Extract the (X, Y) coordinate from the center of the cell holding the provided text.  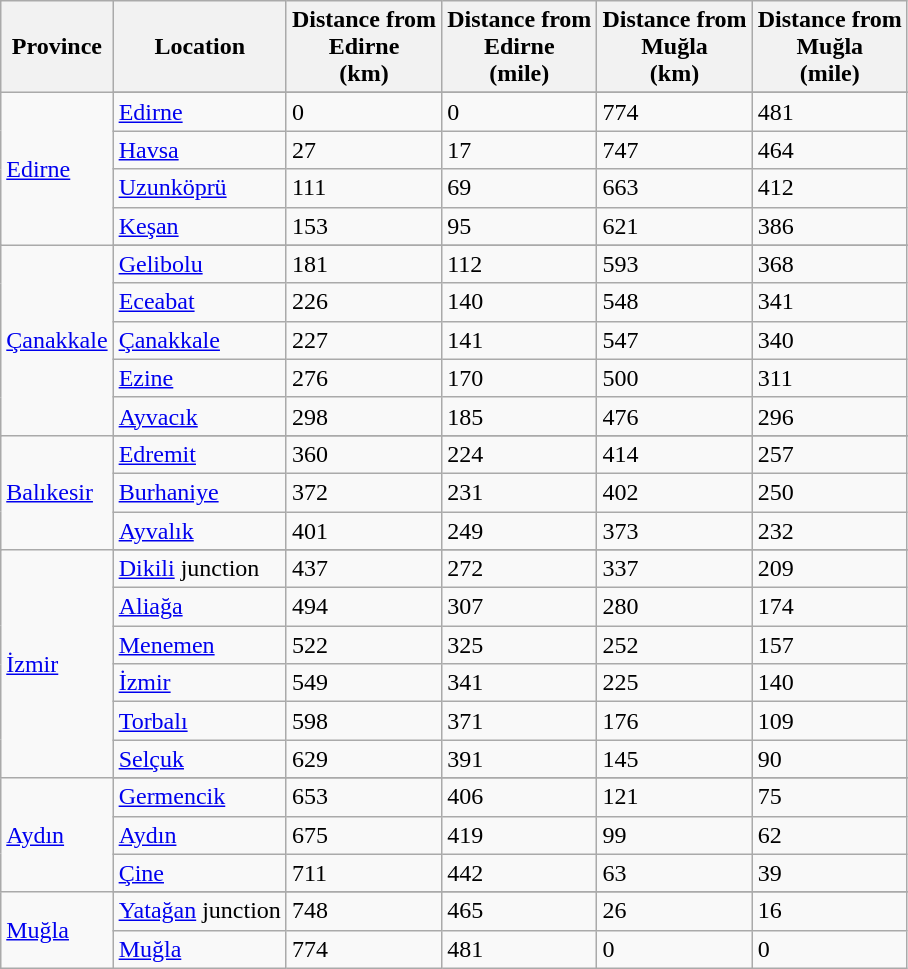
419 (520, 835)
17 (520, 150)
Torbalı (200, 721)
Uzunköprü (200, 188)
Distance from Edirne (mile) (520, 47)
Balıkesir (57, 492)
Distance from Muğla (mile) (830, 47)
153 (364, 226)
99 (674, 835)
Yatağan junction (200, 911)
Selçuk (200, 759)
252 (674, 645)
181 (364, 264)
145 (674, 759)
412 (830, 188)
598 (364, 721)
340 (830, 340)
226 (364, 302)
401 (364, 531)
442 (520, 873)
711 (364, 873)
280 (674, 607)
249 (520, 531)
748 (364, 911)
232 (830, 531)
Gelibolu (200, 264)
27 (364, 150)
Eceabat (200, 302)
231 (520, 492)
111 (364, 188)
311 (830, 378)
69 (520, 188)
Ayvacık (200, 416)
621 (674, 226)
371 (520, 721)
Menemen (200, 645)
Ayvalık (200, 531)
653 (364, 797)
62 (830, 835)
Havsa (200, 150)
747 (674, 150)
373 (674, 531)
Distance from Edirne (km) (364, 47)
272 (520, 569)
Dikili junction (200, 569)
548 (674, 302)
406 (520, 797)
224 (520, 454)
372 (364, 492)
227 (364, 340)
386 (830, 226)
16 (830, 911)
296 (830, 416)
476 (674, 416)
629 (364, 759)
185 (520, 416)
109 (830, 721)
Aliağa (200, 607)
26 (674, 911)
176 (674, 721)
547 (674, 340)
391 (520, 759)
337 (674, 569)
39 (830, 873)
209 (830, 569)
157 (830, 645)
402 (674, 492)
112 (520, 264)
593 (674, 264)
307 (520, 607)
Ezine (200, 378)
549 (364, 683)
225 (674, 683)
250 (830, 492)
170 (520, 378)
500 (674, 378)
141 (520, 340)
Edremit (200, 454)
174 (830, 607)
Çine (200, 873)
368 (830, 264)
414 (674, 454)
663 (674, 188)
75 (830, 797)
Location (200, 47)
276 (364, 378)
325 (520, 645)
90 (830, 759)
437 (364, 569)
298 (364, 416)
522 (364, 645)
675 (364, 835)
465 (520, 911)
360 (364, 454)
Distance from Muğla (km) (674, 47)
494 (364, 607)
464 (830, 150)
Burhaniye (200, 492)
Keşan (200, 226)
95 (520, 226)
63 (674, 873)
257 (830, 454)
Province (57, 47)
Germencik (200, 797)
121 (674, 797)
